Find where the given text appears and provide that cell's center as (x, y) coordinate. 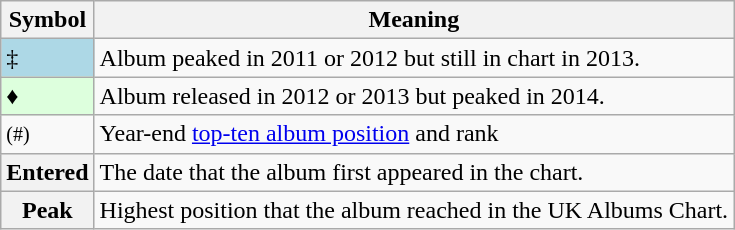
Symbol (48, 20)
(#) (48, 134)
Entered (48, 172)
Highest position that the album reached in the UK Albums Chart. (414, 210)
♦ (48, 96)
Album released in 2012 or 2013 but peaked in 2014. (414, 96)
Year-end top-ten album position and rank (414, 134)
Peak (48, 210)
Album peaked in 2011 or 2012 but still in chart in 2013. (414, 58)
‡ (48, 58)
The date that the album first appeared in the chart. (414, 172)
Meaning (414, 20)
